Scan for the cell matching the given text and deliver its [X, Y] coordinate at center. 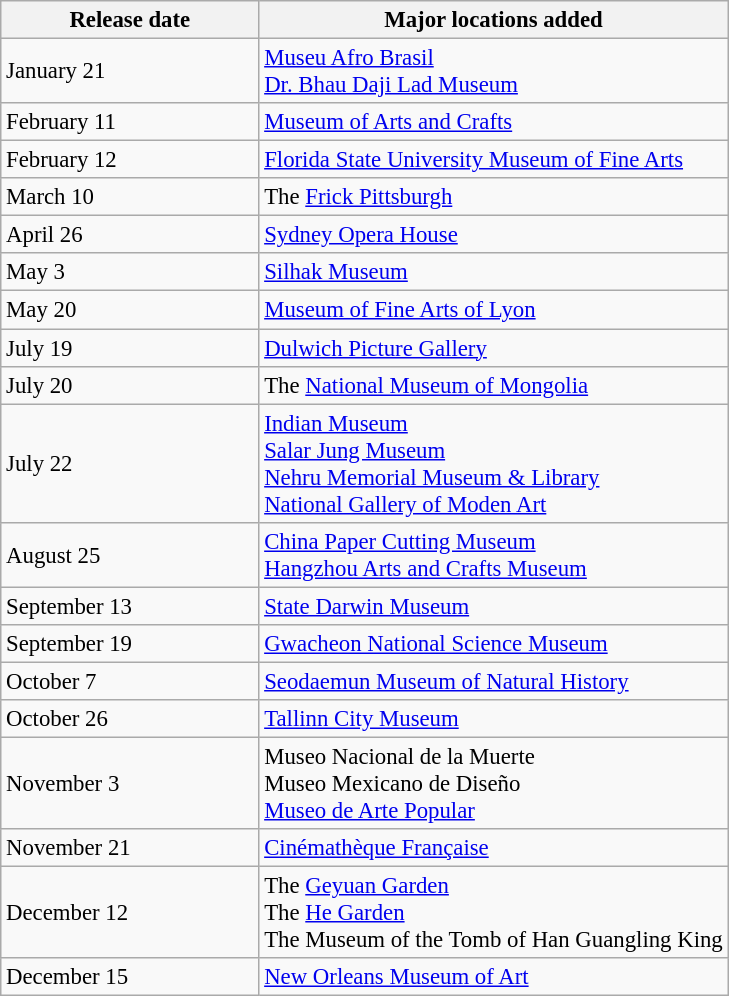
State Darwin Museum [494, 606]
Museum of Arts and Crafts [494, 122]
Silhak Museum [494, 273]
Release date [130, 20]
November 21 [130, 848]
February 11 [130, 122]
Seodaemun Museum of Natural History [494, 681]
Indian Museum Salar Jung Museum Nehru Memorial Museum & Library National Gallery of Moden Art [494, 464]
May 3 [130, 273]
Gwacheon National Science Museum [494, 644]
September 13 [130, 606]
Museum of Fine Arts of Lyon [494, 310]
November 3 [130, 783]
Florida State University Museum of Fine Arts [494, 160]
Dulwich Picture Gallery [494, 348]
Museo Nacional de la Muerte Museo Mexicano de Diseño Museo de Arte Popular [494, 783]
July 22 [130, 464]
December 12 [130, 913]
December 15 [130, 977]
February 12 [130, 160]
Major locations added [494, 20]
October 7 [130, 681]
October 26 [130, 719]
China Paper Cutting Museum Hangzhou Arts and Crafts Museum [494, 554]
Sydney Opera House [494, 235]
Tallinn City Museum [494, 719]
September 19 [130, 644]
April 26 [130, 235]
The Frick Pittsburgh [494, 197]
March 10 [130, 197]
New Orleans Museum of Art [494, 977]
The National Museum of Mongolia [494, 385]
May 20 [130, 310]
August 25 [130, 554]
July 19 [130, 348]
Museu Afro Brasil Dr. Bhau Daji Lad Museum [494, 72]
January 21 [130, 72]
The Geyuan Garden The He Garden The Museum of the Tomb of Han Guangling King [494, 913]
July 20 [130, 385]
Cinémathèque Française [494, 848]
